Detect which cell encompasses the target text, then output its (X, Y) center coordinate. 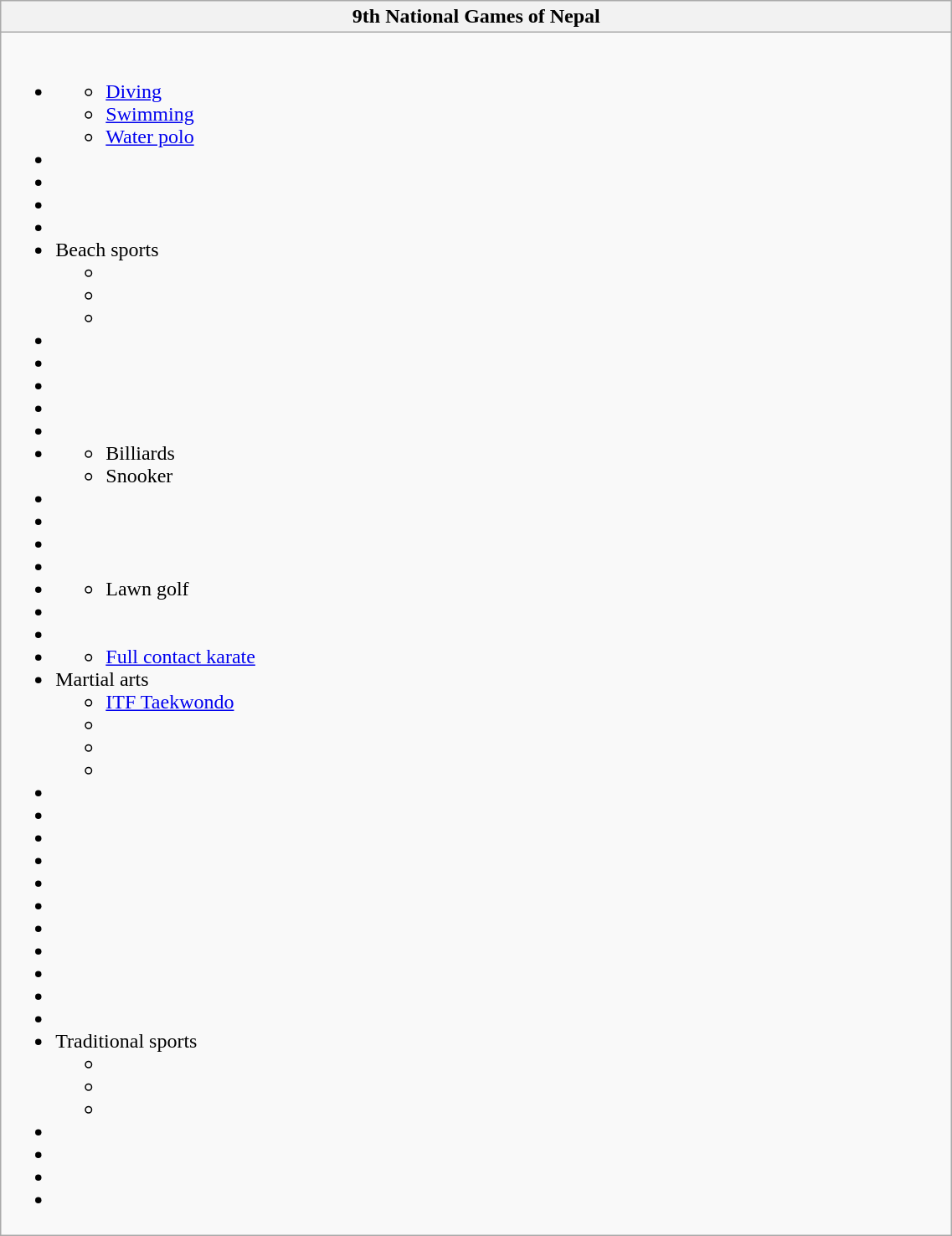
DivingSwimmingWater poloBeach sportsBilliardsSnookerLawn golfFull contact karateMartial artsITF TaekwondoTraditional sports (476, 634)
9th National Games of Nepal (476, 17)
